Return (X, Y) of the center of cell containing provided text 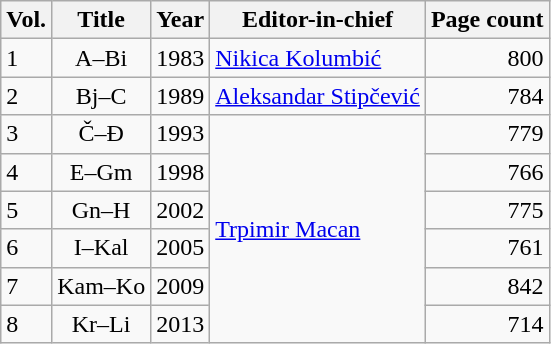
Year (180, 20)
Vol. (26, 20)
6 (26, 248)
784 (487, 96)
1983 (180, 58)
714 (487, 324)
1989 (180, 96)
1993 (180, 134)
Kam–Ko (102, 286)
800 (487, 58)
Trpimir Macan (318, 229)
1 (26, 58)
Č–Đ (102, 134)
Nikica Kolumbić (318, 58)
Bj–C (102, 96)
Title (102, 20)
2005 (180, 248)
8 (26, 324)
I–Kal (102, 248)
2013 (180, 324)
842 (487, 286)
7 (26, 286)
761 (487, 248)
Gn–H (102, 210)
775 (487, 210)
3 (26, 134)
2002 (180, 210)
5 (26, 210)
Editor-in-chief (318, 20)
2009 (180, 286)
Aleksandar Stipčević (318, 96)
E–Gm (102, 172)
766 (487, 172)
A–Bi (102, 58)
2 (26, 96)
Kr–Li (102, 324)
1998 (180, 172)
779 (487, 134)
4 (26, 172)
Page count (487, 20)
